Locate the cell with the specified text and output its [X, Y] center coordinate. 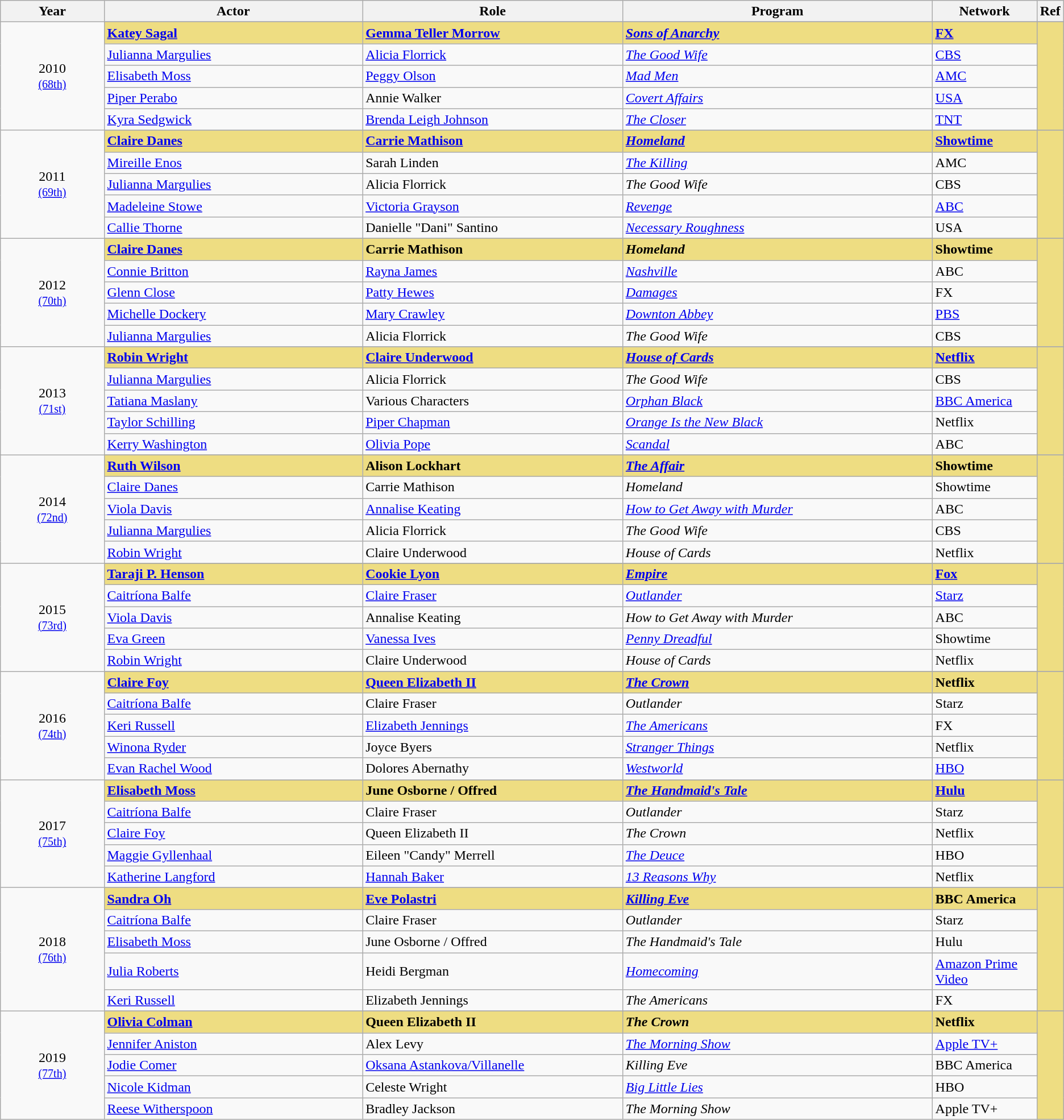
Victoria Grayson [493, 206]
Reese Witherspoon [233, 1109]
Sons of Anarchy [778, 33]
Joyce Byers [493, 747]
Stranger Things [778, 747]
Gemma Teller Morrow [493, 33]
Actor [233, 11]
Celeste Wright [493, 1087]
13 Reasons Why [778, 877]
The Closer [778, 119]
Katey Sagal [233, 33]
Brenda Leigh Johnson [493, 119]
Program [778, 11]
Olivia Colman [233, 1022]
Bradley Jackson [493, 1109]
Nashville [778, 271]
2016 (74th) [52, 725]
Nicole Kidman [233, 1087]
Kyra Sedgwick [233, 119]
Connie Britton [233, 271]
2013 (71st) [52, 401]
2019 (77th) [52, 1065]
Vanessa Ives [493, 639]
Alison Lockhart [493, 466]
Fox [984, 574]
Jodie Comer [233, 1065]
Heidi Bergman [493, 971]
Winona Ryder [233, 747]
Big Little Lies [778, 1087]
Madeleine Stowe [233, 206]
Katherine Langford [233, 877]
Alex Levy [493, 1044]
Evan Rachel Wood [233, 769]
Patty Hewes [493, 293]
Annie Walker [493, 98]
Michelle Dockery [233, 314]
2017 (75th) [52, 833]
Mad Men [778, 76]
PBS [984, 314]
2014 (72nd) [52, 509]
Necessary Roughness [778, 227]
Taylor Schilling [233, 422]
Rayna James [493, 271]
Revenge [778, 206]
Scandal [778, 444]
Covert Affairs [778, 98]
Year [52, 11]
Eva Green [233, 639]
Tatiana Maslany [233, 401]
Mary Crawley [493, 314]
Dolores Abernathy [493, 769]
2015 (73rd) [52, 617]
TNT [984, 119]
Eileen "Candy" Merrell [493, 855]
Orphan Black [778, 401]
Damages [778, 293]
Homecoming [778, 971]
Sandra Oh [233, 898]
Peggy Olson [493, 76]
Cookie Lyon [493, 574]
Network [984, 11]
Julia Roberts [233, 971]
Oksana Astankova/Villanelle [493, 1065]
Penny Dreadful [778, 639]
Maggie Gyllenhaal [233, 855]
Taraji P. Henson [233, 574]
2018 (76th) [52, 949]
Olivia Pope [493, 444]
2012 (70th) [52, 292]
Eve Polastri [493, 898]
Ref [1050, 11]
The Killing [778, 163]
Mireille Enos [233, 163]
Sarah Linden [493, 163]
Various Characters [493, 401]
Callie Thorne [233, 227]
2011 (69th) [52, 184]
Danielle "Dani" Santino [493, 227]
Downton Abbey [778, 314]
The Deuce [778, 855]
Hannah Baker [493, 877]
Piper Perabo [233, 98]
Amazon Prime Video [984, 971]
Jennifer Aniston [233, 1044]
Role [493, 11]
Glenn Close [233, 293]
2010 (68th) [52, 76]
Westworld [778, 769]
Ruth Wilson [233, 466]
Empire [778, 574]
Orange Is the New Black [778, 422]
Piper Chapman [493, 422]
The Affair [778, 466]
Kerry Washington [233, 444]
